Output the [X, Y] coordinate of the center of the cell containing the given text.  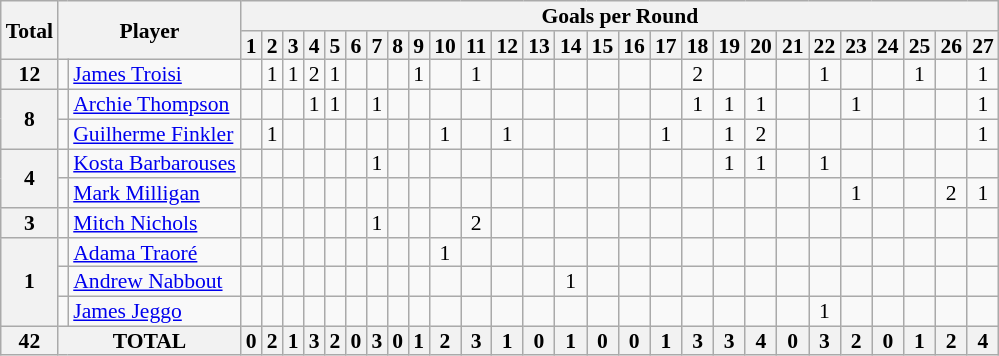
Andrew Nabbout [154, 282]
Adama Traoré [154, 253]
James Jeggo [154, 312]
5 [336, 46]
9 [418, 46]
25 [920, 46]
Archie Thompson [154, 105]
13 [539, 46]
42 [30, 341]
14 [571, 46]
Total [30, 30]
TOTAL [150, 341]
16 [634, 46]
Goals per Round [620, 16]
21 [793, 46]
15 [603, 46]
6 [356, 46]
Player [150, 30]
20 [761, 46]
Mitch Nichols [154, 223]
11 [476, 46]
23 [856, 46]
17 [666, 46]
Mark Milligan [154, 193]
James Troisi [154, 75]
18 [698, 46]
Guilherme Finkler [154, 134]
26 [951, 46]
27 [983, 46]
7 [376, 46]
22 [825, 46]
24 [888, 46]
19 [729, 46]
Kosta Barbarouses [154, 164]
10 [445, 46]
